Locate the cell with the specified text and output its [x, y] center coordinate. 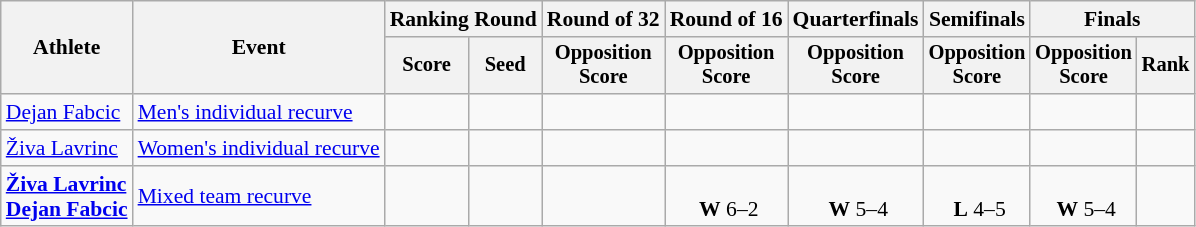
Ranking Round [464, 19]
Event [259, 48]
Score [427, 66]
Athlete [67, 48]
L 4–5 [978, 196]
Živa Lavrinc [67, 148]
Rank [1166, 66]
Živa LavrincDejan Fabcic [67, 196]
Men's individual recurve [259, 112]
Mixed team recurve [259, 196]
W 6–2 [726, 196]
Round of 16 [726, 19]
Round of 32 [604, 19]
Finals [1112, 19]
Women's individual recurve [259, 148]
Quarterfinals [856, 19]
Semifinals [978, 19]
Seed [506, 66]
Dejan Fabcic [67, 112]
